Locate the cell with the specified text and output its (x, y) center coordinate. 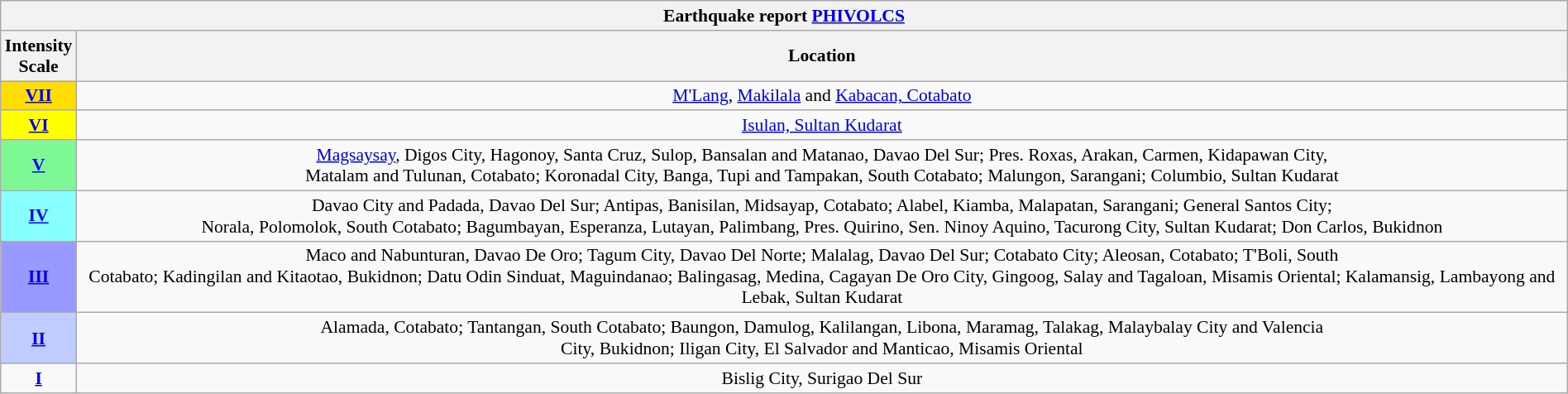
III (39, 276)
Bislig City, Surigao Del Sur (822, 378)
Location (822, 56)
M'Lang, Makilala and Kabacan, Cotabato (822, 96)
II (39, 338)
VII (39, 96)
IV (39, 215)
I (39, 378)
Isulan, Sultan Kudarat (822, 126)
VI (39, 126)
Earthquake report PHIVOLCS (784, 16)
IntensityScale (39, 56)
V (39, 166)
